Determine the [X, Y] coordinate at the center of the cell enclosing the given text.  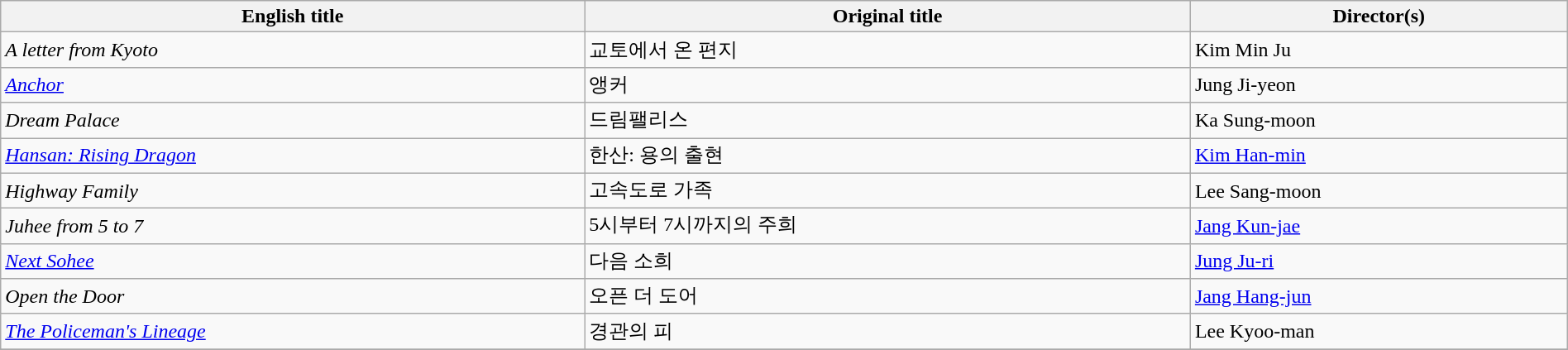
Next Sohee [293, 261]
The Policeman's Lineage [293, 331]
Anchor [293, 84]
Dream Palace [293, 121]
Hansan: Rising Dragon [293, 156]
5시부터 7시까지의 주희 [888, 227]
고속도로 가족 [888, 190]
Highway Family [293, 190]
English title [293, 17]
Lee Sang-moon [1379, 190]
Kim Min Ju [1379, 50]
Juhee from 5 to 7 [293, 227]
다음 소희 [888, 261]
Original title [888, 17]
Jang Kun-jae [1379, 227]
오픈 더 도어 [888, 296]
경관의 피 [888, 331]
Jung Ju-ri [1379, 261]
Kim Han-min [1379, 156]
Jang Hang-jun [1379, 296]
Jung Ji-yeon [1379, 84]
한산: 용의 출현 [888, 156]
Ka Sung-moon [1379, 121]
드림팰리스 [888, 121]
A letter from Kyoto [293, 50]
앵커 [888, 84]
Director(s) [1379, 17]
Lee Kyoo-man [1379, 331]
교토에서 온 편지 [888, 50]
Open the Door [293, 296]
